Provide the (x, y) coordinate of the cell's center where the given text is located.  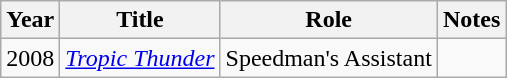
Role (328, 20)
Speedman's Assistant (328, 58)
Title (140, 20)
Year (30, 20)
Notes (471, 20)
2008 (30, 58)
Tropic Thunder (140, 58)
